From the cell containing the given text, extract its center point as [X, Y] coordinate. 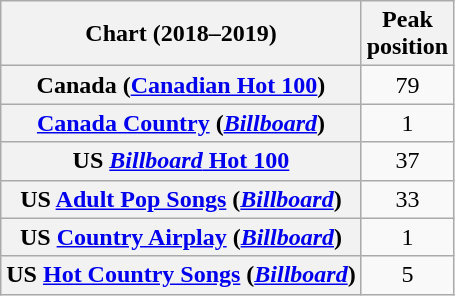
US Adult Pop Songs (Billboard) [181, 199]
US Billboard Hot 100 [181, 161]
US Hot Country Songs (Billboard) [181, 275]
33 [407, 199]
Chart (2018–2019) [181, 34]
37 [407, 161]
Peakposition [407, 34]
5 [407, 275]
Canada (Canadian Hot 100) [181, 85]
US Country Airplay (Billboard) [181, 237]
Canada Country (Billboard) [181, 123]
79 [407, 85]
